Provide the [X, Y] coordinate of the cell's center where the given text is located.  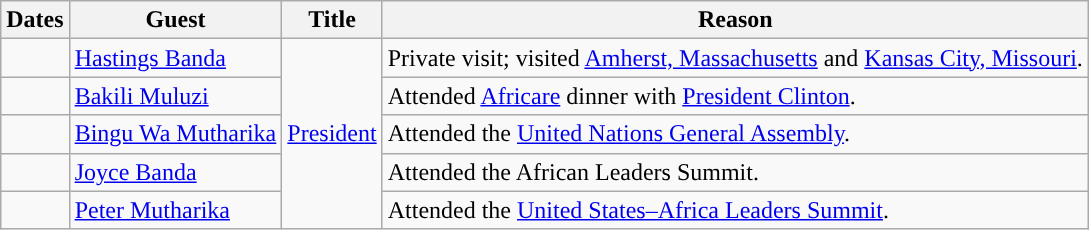
Bakili Muluzi [176, 96]
Guest [176, 20]
Hastings Banda [176, 58]
Bingu Wa Mutharika [176, 134]
Attended the United States–Africa Leaders Summit. [735, 210]
Attended the African Leaders Summit. [735, 172]
President [332, 134]
Peter Mutharika [176, 210]
Attended Africare dinner with President Clinton. [735, 96]
Attended the United Nations General Assembly. [735, 134]
Dates [35, 20]
Joyce Banda [176, 172]
Reason [735, 20]
Title [332, 20]
Private visit; visited Amherst, Massachusetts and Kansas City, Missouri. [735, 58]
